Scan for the cell matching the given text and deliver its (x, y) coordinate at center. 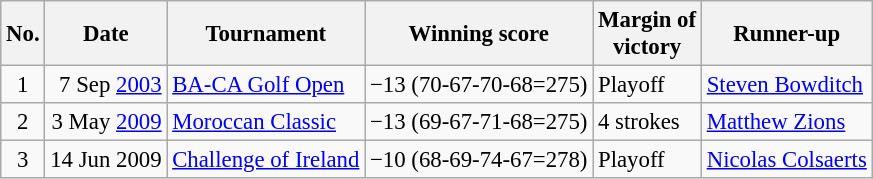
Runner-up (786, 34)
2 (23, 122)
14 Jun 2009 (106, 160)
Date (106, 34)
1 (23, 85)
−13 (69-67-71-68=275) (479, 122)
No. (23, 34)
Nicolas Colsaerts (786, 160)
Matthew Zions (786, 122)
−13 (70-67-70-68=275) (479, 85)
Tournament (266, 34)
Challenge of Ireland (266, 160)
BA-CA Golf Open (266, 85)
Winning score (479, 34)
Moroccan Classic (266, 122)
7 Sep 2003 (106, 85)
3 May 2009 (106, 122)
Margin ofvictory (648, 34)
4 strokes (648, 122)
Steven Bowditch (786, 85)
3 (23, 160)
−10 (68-69-74-67=278) (479, 160)
